Capture the cell that displays the provided text and extract its (X, Y) central coordinate. 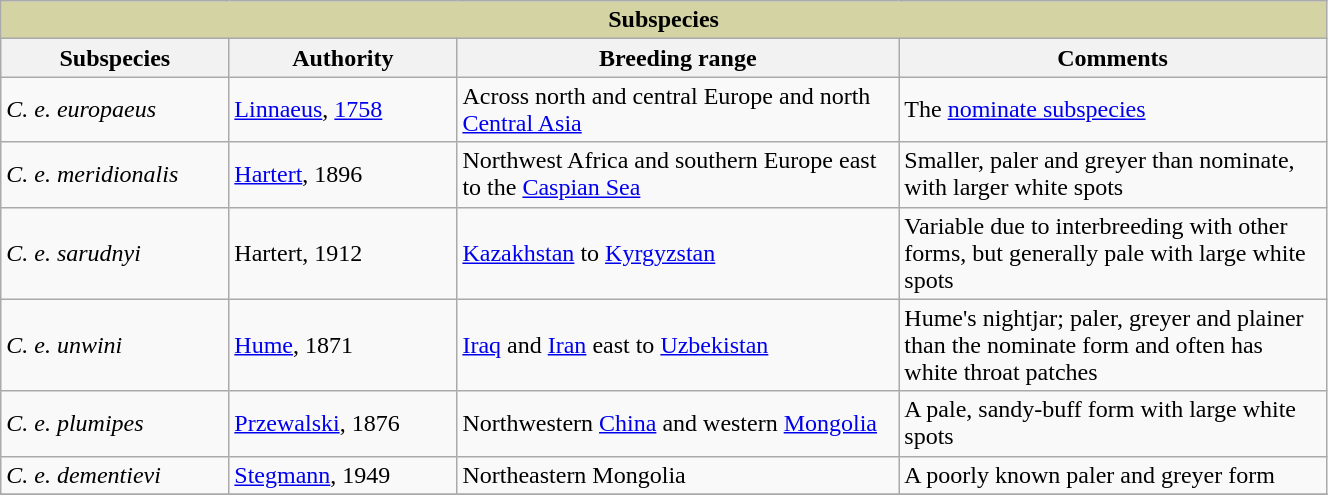
Smaller, paler and greyer than nominate, with larger white spots (1113, 174)
Stegmann, 1949 (343, 475)
Kazakhstan to Kyrgyzstan (678, 253)
Northeastern Mongolia (678, 475)
C. e. sarudnyi (115, 253)
Northwest Africa and southern Europe east to the Caspian Sea (678, 174)
C. e. meridionalis (115, 174)
Przewalski, 1876 (343, 424)
Comments (1113, 58)
Variable due to interbreeding with other forms, but generally pale with large white spots (1113, 253)
Hume, 1871 (343, 345)
Hartert, 1912 (343, 253)
Northwestern China and western Mongolia (678, 424)
Iraq and Iran east to Uzbekistan (678, 345)
Authority (343, 58)
C. e. plumipes (115, 424)
C. e. europaeus (115, 110)
C. e. dementievi (115, 475)
C. e. unwini (115, 345)
Hume's nightjar; paler, greyer and plainer than the nominate form and often has white throat patches (1113, 345)
A poorly known paler and greyer form (1113, 475)
Linnaeus, 1758 (343, 110)
A pale, sandy-buff form with large white spots (1113, 424)
The nominate subspecies (1113, 110)
Breeding range (678, 58)
Hartert, 1896 (343, 174)
Across north and central Europe and north Central Asia (678, 110)
